Detect which cell encompasses the target text, then output its [x, y] center coordinate. 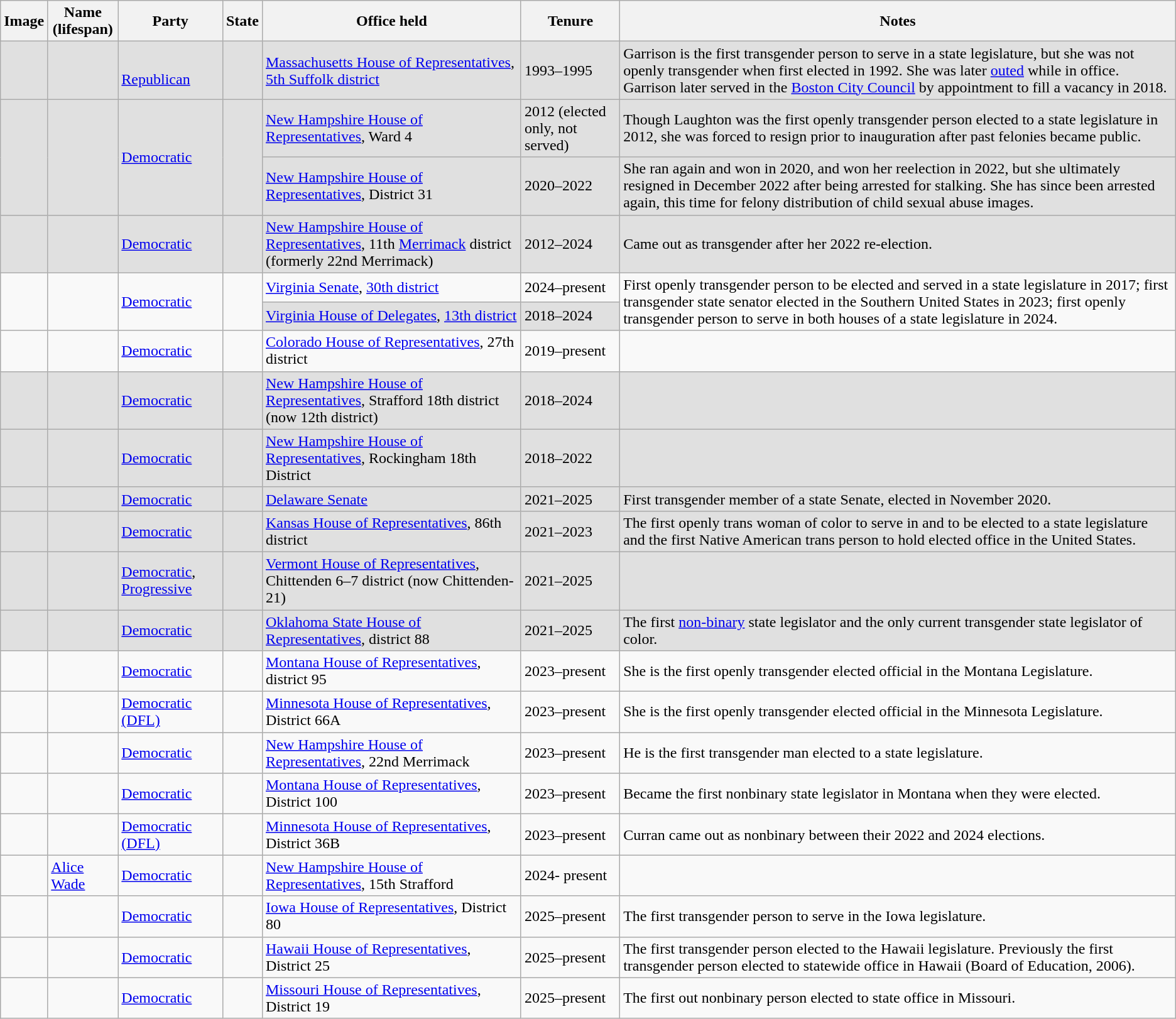
Delaware Senate [391, 499]
New Hampshire House of Representatives, Ward 4 [391, 128]
1993–1995 [570, 70]
Virginia House of Delegates, 13th district [391, 316]
She is the first openly transgender elected official in the Minnesota Legislature. [898, 712]
The first out nonbinary person elected to state office in Missouri. [898, 998]
Hawaii House of Representatives, District 25 [391, 957]
Massachusetts House of Representatives, 5th Suffolk district [391, 70]
Kansas House of Representatives, 86th district [391, 531]
Came out as transgender after her 2022 re-election. [898, 244]
He is the first transgender man elected to a state legislature. [898, 753]
Alice Wade [83, 876]
Became the first nonbinary state legislator in Montana when they were elected. [898, 794]
2024- present [570, 876]
2021–2023 [570, 531]
Colorado House of Representatives, 27th district [391, 351]
2024–present [570, 287]
2018–2022 [570, 458]
Oklahoma State House of Representatives, district 88 [391, 629]
Image [24, 21]
2012 (elected only, not served) [570, 128]
2019–present [570, 351]
New Hampshire House of Representatives, 11th Merrimack district (formerly 22nd Merrimack) [391, 244]
New Hampshire House of Representatives, 15th Strafford [391, 876]
Virginia Senate, 30th district [391, 287]
Minnesota House of Representatives, District 66A [391, 712]
Office held [391, 21]
2020–2022 [570, 186]
She is the first openly transgender elected official in the Montana Legislature. [898, 671]
New Hampshire House of Representatives, 22nd Merrimack [391, 753]
Republican [171, 70]
Curran came out as nonbinary between their 2022 and 2024 elections. [898, 834]
The first non-binary state legislator and the only current transgender state legislator of color. [898, 629]
Tenure [570, 21]
First transgender member of a state Senate, elected in November 2020. [898, 499]
Montana House of Representatives, district 95 [391, 671]
Montana House of Representatives, District 100 [391, 794]
New Hampshire House of Representatives, Strafford 18th district (now 12th district) [391, 400]
Vermont House of Representatives, Chittenden 6–7 district (now Chittenden-21) [391, 580]
Missouri House of Representatives, District 19 [391, 998]
State [242, 21]
Name(lifespan) [83, 21]
New Hampshire House of Representatives, District 31 [391, 186]
New Hampshire House of Representatives, Rockingham 18th District [391, 458]
Iowa House of Representatives, District 80 [391, 916]
Notes [898, 21]
The first transgender person to serve in the Iowa legislature. [898, 916]
Minnesota House of Representatives, District 36B [391, 834]
2012–2024 [570, 244]
Democratic, Progressive [171, 580]
Party [171, 21]
